Output the [x, y] coordinate of the center of the cell containing the given text.  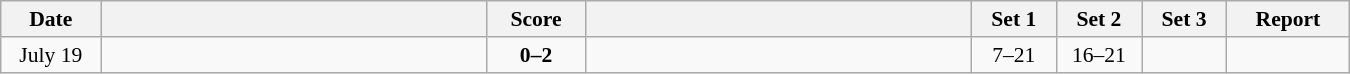
Set 2 [1098, 19]
0–2 [536, 55]
July 19 [51, 55]
Set 3 [1184, 19]
Report [1288, 19]
16–21 [1098, 55]
Date [51, 19]
7–21 [1014, 55]
Score [536, 19]
Set 1 [1014, 19]
